Scan for the cell matching the given text and deliver its [x, y] coordinate at center. 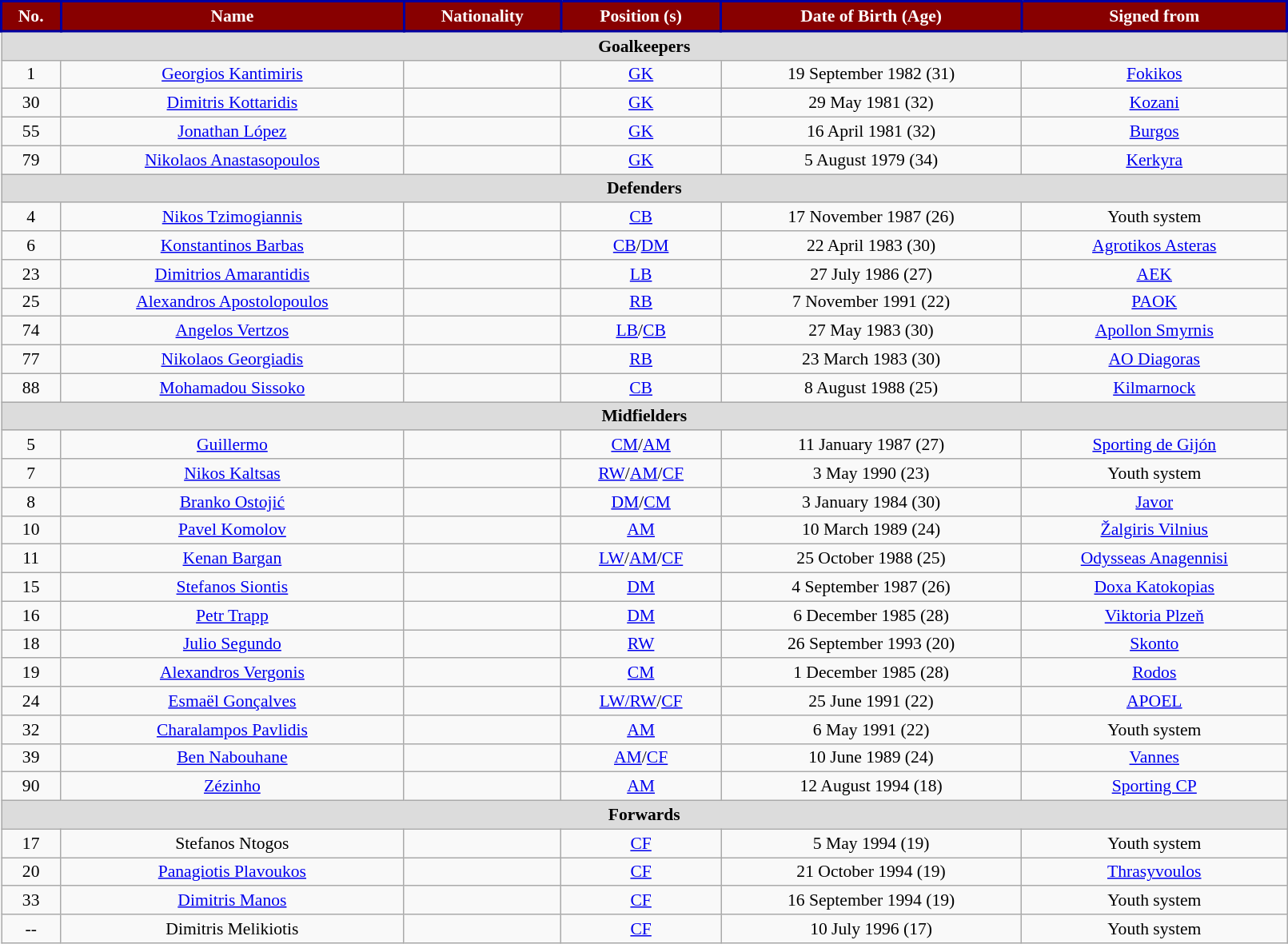
6 [31, 245]
Georgios Kantimiris [232, 74]
32 [31, 730]
7 [31, 473]
No. [31, 16]
Javor [1154, 502]
10 June 1989 (24) [871, 758]
Thrasyvoulos [1154, 872]
Midfielders [644, 416]
74 [31, 331]
27 July 1986 (27) [871, 274]
Branko Ostojić [232, 502]
Dimitris Melikiotis [232, 929]
Esmaël Gonçalves [232, 701]
39 [31, 758]
-- [31, 929]
8 [31, 502]
CB/DM [641, 245]
Petr Trapp [232, 615]
Skonto [1154, 644]
6 December 1985 (28) [871, 615]
Alexandros Vergonis [232, 673]
22 April 1983 (30) [871, 245]
Charalampos Pavlidis [232, 730]
Kozani [1154, 103]
Stefanos Siontis [232, 588]
Sporting CP [1154, 787]
Alexandros Apostolopoulos [232, 302]
Fokikos [1154, 74]
5 August 1979 (34) [871, 160]
Goalkeepers [644, 46]
16 September 1994 (19) [871, 901]
25 [31, 302]
27 May 1983 (30) [871, 331]
LB/CB [641, 331]
Julio Segundo [232, 644]
Mohamadou Sissoko [232, 388]
AM/CF [641, 758]
23 March 1983 (30) [871, 360]
Ben Nabouhane [232, 758]
CM [641, 673]
Defenders [644, 189]
Stefanos Ntogos [232, 843]
55 [31, 132]
Forwards [644, 815]
LW/RW/CF [641, 701]
Kenan Bargan [232, 559]
Agrotikos Asteras [1154, 245]
Angelos Vertzos [232, 331]
18 [31, 644]
1 December 1985 (28) [871, 673]
12 August 1994 (18) [871, 787]
33 [31, 901]
Position (s) [641, 16]
RW [641, 644]
5 May 1994 (19) [871, 843]
4 [31, 217]
Nikolaos Anastasopoulos [232, 160]
8 August 1988 (25) [871, 388]
3 January 1984 (30) [871, 502]
PAOK [1154, 302]
20 [31, 872]
15 [31, 588]
AO Diagoras [1154, 360]
23 [31, 274]
DM/CM [641, 502]
25 October 1988 (25) [871, 559]
4 September 1987 (26) [871, 588]
Apollon Smyrnis [1154, 331]
25 June 1991 (22) [871, 701]
Guillermo [232, 445]
30 [31, 103]
RW/AM/CF [641, 473]
11 January 1987 (27) [871, 445]
16 [31, 615]
17 [31, 843]
24 [31, 701]
Dimitris Kottaridis [232, 103]
Kilmarnock [1154, 388]
1 [31, 74]
APOEL [1154, 701]
Signed from [1154, 16]
Pavel Komolov [232, 530]
Nikos Tzimogiannis [232, 217]
10 March 1989 (24) [871, 530]
Panagiotis Plavoukos [232, 872]
Žalgiris Vilnius [1154, 530]
Kerkyra [1154, 160]
16 April 1981 (32) [871, 132]
Nikolaos Georgiadis [232, 360]
21 October 1994 (19) [871, 872]
17 November 1987 (26) [871, 217]
29 May 1981 (32) [871, 103]
79 [31, 160]
Odysseas Anagennisi [1154, 559]
88 [31, 388]
CM/AM [641, 445]
6 May 1991 (22) [871, 730]
Viktoria Plzeň [1154, 615]
AEK [1154, 274]
19 September 1982 (31) [871, 74]
Burgos [1154, 132]
11 [31, 559]
Nikos Kaltsas [232, 473]
LB [641, 274]
3 May 1990 (23) [871, 473]
7 November 1991 (22) [871, 302]
5 [31, 445]
26 September 1993 (20) [871, 644]
Vannes [1154, 758]
Rodos [1154, 673]
19 [31, 673]
10 July 1996 (17) [871, 929]
Nationality [483, 16]
Zézinho [232, 787]
77 [31, 360]
LW/AM/CF [641, 559]
90 [31, 787]
Doxa Katokopias [1154, 588]
10 [31, 530]
Date of Birth (Age) [871, 16]
Dimitrios Amarantidis [232, 274]
Sporting de Gijón [1154, 445]
Dimitris Manos [232, 901]
Name [232, 16]
Jonathan López [232, 132]
Konstantinos Barbas [232, 245]
